Determine the [x, y] coordinate at the center of the cell enclosing the given text.  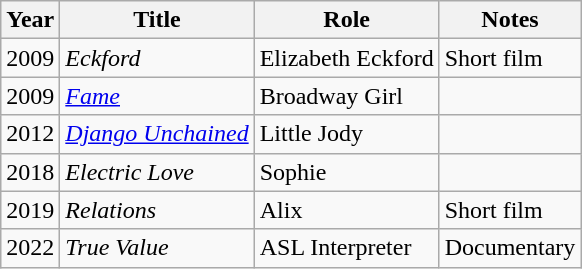
True Value [157, 248]
2012 [30, 134]
Electric Love [157, 172]
Year [30, 20]
Little Jody [346, 134]
Alix [346, 210]
Sophie [346, 172]
2019 [30, 210]
Elizabeth Eckford [346, 58]
Fame [157, 96]
Title [157, 20]
Django Unchained [157, 134]
ASL Interpreter [346, 248]
2022 [30, 248]
Documentary [510, 248]
Broadway Girl [346, 96]
2018 [30, 172]
Relations [157, 210]
Notes [510, 20]
Role [346, 20]
Eckford [157, 58]
